Extract the [x, y] coordinate from the center of the cell holding the provided text.  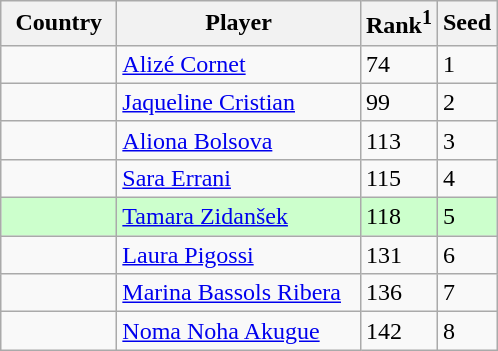
113 [398, 140]
Alizé Cornet [239, 64]
Country [59, 24]
115 [398, 178]
74 [398, 64]
7 [466, 293]
2 [466, 102]
Seed [466, 24]
Tamara Zidanšek [239, 217]
136 [398, 293]
Noma Noha Akugue [239, 331]
99 [398, 102]
118 [398, 217]
Laura Pigossi [239, 255]
Rank1 [398, 24]
Player [239, 24]
8 [466, 331]
Marina Bassols Ribera [239, 293]
5 [466, 217]
142 [398, 331]
4 [466, 178]
Aliona Bolsova [239, 140]
1 [466, 64]
Jaqueline Cristian [239, 102]
Sara Errani [239, 178]
131 [398, 255]
3 [466, 140]
6 [466, 255]
